Determine the (x, y) coordinate at the center of the cell enclosing the given text.  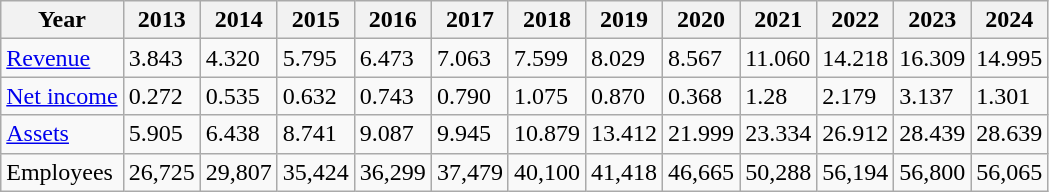
2014 (238, 20)
6.438 (238, 134)
2016 (392, 20)
28.439 (932, 134)
Assets (62, 134)
2017 (470, 20)
5.795 (316, 58)
36,299 (392, 172)
21.999 (702, 134)
13.412 (624, 134)
0.368 (702, 96)
2021 (778, 20)
1.301 (1010, 96)
7.063 (470, 58)
14.218 (856, 58)
41,418 (624, 172)
2022 (856, 20)
9.087 (392, 134)
26.912 (856, 134)
35,424 (316, 172)
56,194 (856, 172)
8.567 (702, 58)
50,288 (778, 172)
5.905 (162, 134)
0.870 (624, 96)
2.179 (856, 96)
1.075 (546, 96)
7.599 (546, 58)
10.879 (546, 134)
3.843 (162, 58)
56,800 (932, 172)
6.473 (392, 58)
23.334 (778, 134)
26,725 (162, 172)
Net income (62, 96)
40,100 (546, 172)
29,807 (238, 172)
14.995 (1010, 58)
1.28 (778, 96)
2015 (316, 20)
2019 (624, 20)
8.029 (624, 58)
2023 (932, 20)
Year (62, 20)
3.137 (932, 96)
0.632 (316, 96)
28.639 (1010, 134)
4.320 (238, 58)
56,065 (1010, 172)
2020 (702, 20)
Employees (62, 172)
9.945 (470, 134)
0.743 (392, 96)
16.309 (932, 58)
Revenue (62, 58)
11.060 (778, 58)
0.535 (238, 96)
8.741 (316, 134)
37,479 (470, 172)
0.790 (470, 96)
2024 (1010, 20)
0.272 (162, 96)
2013 (162, 20)
46,665 (702, 172)
2018 (546, 20)
